Return the (X, Y) coordinate for the center point of the cell that contains the specified text.  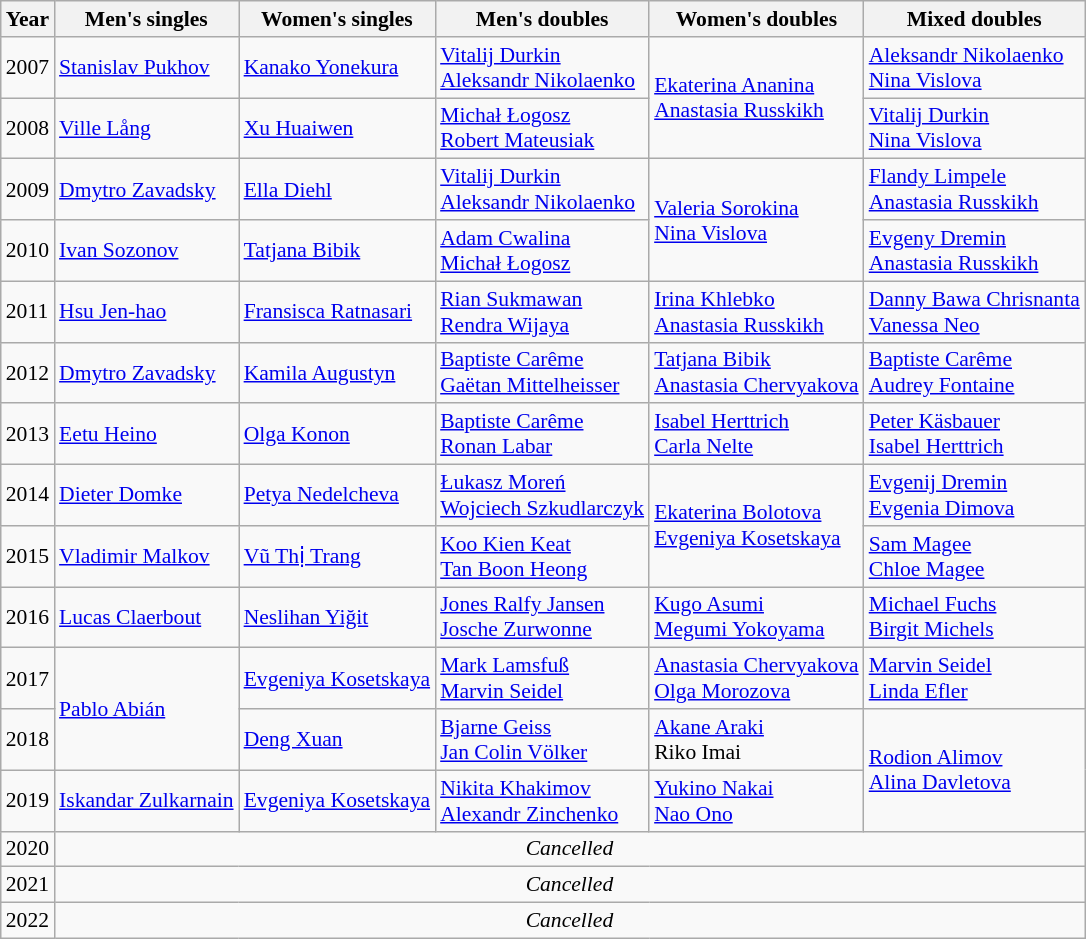
2007 (28, 68)
Xu Huaiwen (338, 128)
Women's doubles (756, 19)
Akane Araki Riko Imai (756, 740)
Hsu Jen-hao (146, 312)
2017 (28, 678)
Evgeny Dremin Anastasia Russkikh (974, 250)
2008 (28, 128)
2022 (28, 921)
2011 (28, 312)
Ekaterina Ananina Anastasia Russkikh (756, 98)
Valeria Sorokina Nina Vislova (756, 220)
Irina Khlebko Anastasia Russkikh (756, 312)
Mark Lamsfuß Marvin Seidel (542, 678)
Petya Nedelcheva (338, 496)
Olga Konon (338, 434)
Baptiste Carême Audrey Fontaine (974, 372)
Stanislav Pukhov (146, 68)
Rodion Alimov Alina Davletova (974, 770)
Koo Kien Keat Tan Boon Heong (542, 556)
2019 (28, 800)
2012 (28, 372)
2009 (28, 190)
Ville Lång (146, 128)
Rian Sukmawan Rendra Wijaya (542, 312)
Dieter Domke (146, 496)
Michael Fuchs Birgit Michels (974, 618)
Men's singles (146, 19)
Women's singles (338, 19)
2016 (28, 618)
Lucas Claerbout (146, 618)
Łukasz Moreń Wojciech Szkudlarczyk (542, 496)
Aleksandr Nikolaenko Nina Vislova (974, 68)
Adam Cwalina Michał Łogosz (542, 250)
Yukino Nakai Nao Ono (756, 800)
Baptiste Carême Gaëtan Mittelheisser (542, 372)
Year (28, 19)
Baptiste Carême Ronan Labar (542, 434)
2010 (28, 250)
Danny Bawa Chrisnanta Vanessa Neo (974, 312)
Vitalij Durkin Nina Vislova (974, 128)
2015 (28, 556)
Kanako Yonekura (338, 68)
Fransisca Ratnasari (338, 312)
Ivan Sozonov (146, 250)
Eetu Heino (146, 434)
Vũ Thị Trang (338, 556)
Mixed doubles (974, 19)
Evgenij Dremin Evgenia Dimova (974, 496)
Isabel Herttrich Carla Nelte (756, 434)
Flandy Limpele Anastasia Russkikh (974, 190)
Tatjana Bibik (338, 250)
2020 (28, 849)
Nikita Khakimov Alexandr Zinchenko (542, 800)
2018 (28, 740)
2014 (28, 496)
Kugo Asumi Megumi Yokoyama (756, 618)
Deng Xuan (338, 740)
2021 (28, 885)
Iskandar Zulkarnain (146, 800)
Neslihan Yiğit (338, 618)
Peter Käsbauer Isabel Herttrich (974, 434)
Kamila Augustyn (338, 372)
Ella Diehl (338, 190)
Sam Magee Chloe Magee (974, 556)
Bjarne Geiss Jan Colin Völker (542, 740)
Marvin Seidel Linda Efler (974, 678)
Anastasia Chervyakova Olga Morozova (756, 678)
Men's doubles (542, 19)
Pablo Abián (146, 709)
2013 (28, 434)
Michał Łogosz Robert Mateusiak (542, 128)
Vladimir Malkov (146, 556)
Ekaterina Bolotova Evgeniya Kosetskaya (756, 526)
Jones Ralfy Jansen Josche Zurwonne (542, 618)
Tatjana Bibik Anastasia Chervyakova (756, 372)
